Identify which cell holds the provided text, then report its (X, Y) central coordinate. 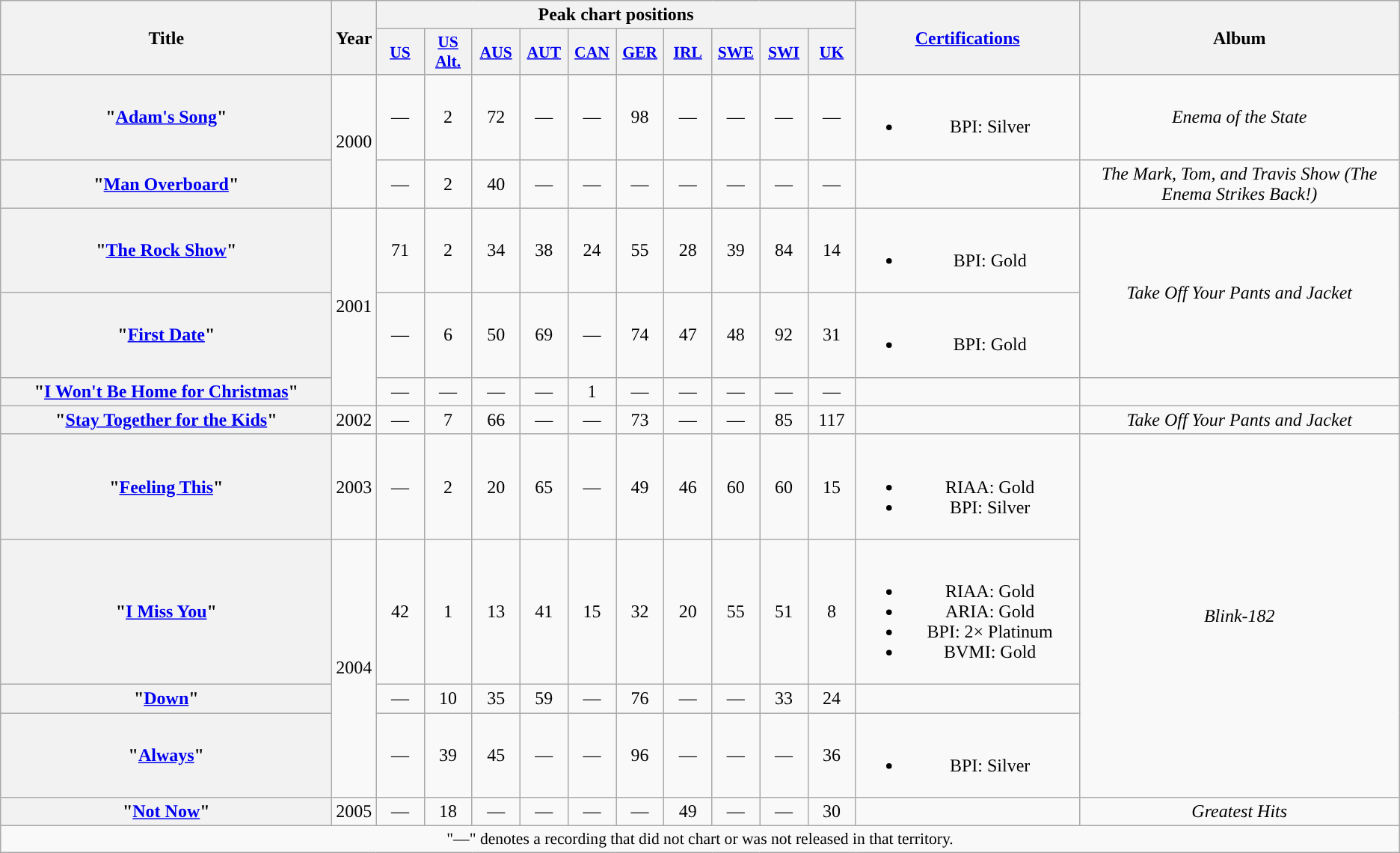
34 (496, 250)
"Feeling This" (166, 486)
AUS (496, 52)
The Mark, Tom, and Travis Show (The Enema Strikes Back!) (1239, 184)
2000 (354, 141)
Title (166, 37)
50 (496, 335)
72 (496, 117)
Certifications (968, 37)
"Down" (166, 698)
"Man Overboard" (166, 184)
"Always" (166, 754)
69 (544, 335)
2003 (354, 486)
"First Date" (166, 335)
AUT (544, 52)
Enema of the State (1239, 117)
"I Won't Be Home for Christmas" (166, 391)
42 (400, 611)
2001 (354, 307)
74 (640, 335)
31 (832, 335)
117 (832, 420)
Year (354, 37)
28 (688, 250)
76 (640, 698)
65 (544, 486)
33 (784, 698)
32 (640, 611)
48 (736, 335)
84 (784, 250)
73 (640, 420)
66 (496, 420)
IRL (688, 52)
USAlt. (448, 52)
Peak chart positions (616, 15)
Album (1239, 37)
"I Miss You" (166, 611)
RIAA: GoldARIA: GoldBPI: 2× PlatinumBVMI: Gold (968, 611)
SWE (736, 52)
30 (832, 812)
45 (496, 754)
71 (400, 250)
2002 (354, 420)
10 (448, 698)
Greatest Hits (1239, 812)
18 (448, 812)
40 (496, 184)
Blink-182 (1239, 615)
"Stay Together for the Kids" (166, 420)
GER (640, 52)
92 (784, 335)
59 (544, 698)
8 (832, 611)
38 (544, 250)
51 (784, 611)
2005 (354, 812)
98 (640, 117)
UK (832, 52)
14 (832, 250)
13 (496, 611)
RIAA: GoldBPI: Silver (968, 486)
47 (688, 335)
36 (832, 754)
CAN (592, 52)
"—" denotes a recording that did not chart or was not released in that territory. (700, 840)
"Adam's Song" (166, 117)
2004 (354, 667)
"The Rock Show" (166, 250)
7 (448, 420)
85 (784, 420)
41 (544, 611)
46 (688, 486)
96 (640, 754)
6 (448, 335)
35 (496, 698)
SWI (784, 52)
US (400, 52)
"Not Now" (166, 812)
